Determine the [x, y] coordinate at the center of the cell enclosing the given text.  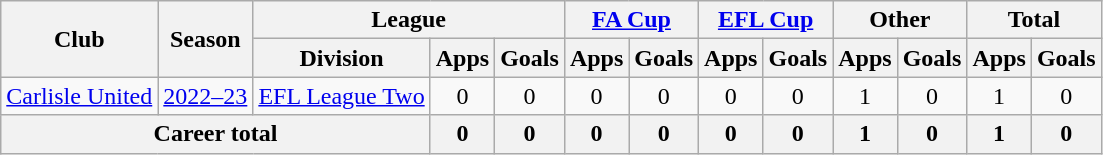
2022–23 [206, 96]
Other [900, 20]
EFL Cup [766, 20]
Season [206, 39]
EFL League Two [342, 96]
League [409, 20]
FA Cup [631, 20]
Carlisle United [80, 96]
Total [1034, 20]
Club [80, 39]
Career total [216, 134]
Division [342, 58]
